Find where the given text appears and provide that cell's center as (X, Y) coordinate. 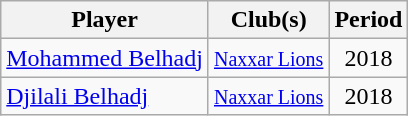
Club(s) (268, 20)
Mohammed Belhadj (105, 58)
Player (105, 20)
Period (368, 20)
Djilali Belhadj (105, 96)
